Find where the given text appears and provide that cell's center as (x, y) coordinate. 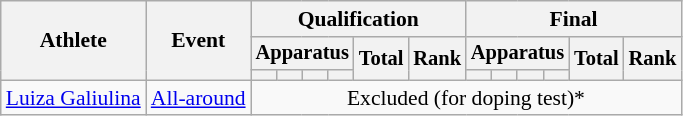
Event (198, 40)
Qualification (358, 19)
All-around (198, 98)
Luiza Galiulina (74, 98)
Athlete (74, 40)
Final (574, 19)
Excluded (for doping test)* (466, 98)
